Extract the [x, y] coordinate from the center of the cell holding the provided text.  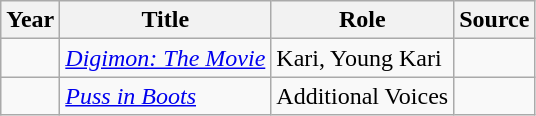
Digimon: The Movie [166, 58]
Puss in Boots [166, 96]
Role [362, 20]
Year [30, 20]
Title [166, 20]
Additional Voices [362, 96]
Source [494, 20]
Kari, Young Kari [362, 58]
